Return (X, Y) of the center of cell containing provided text 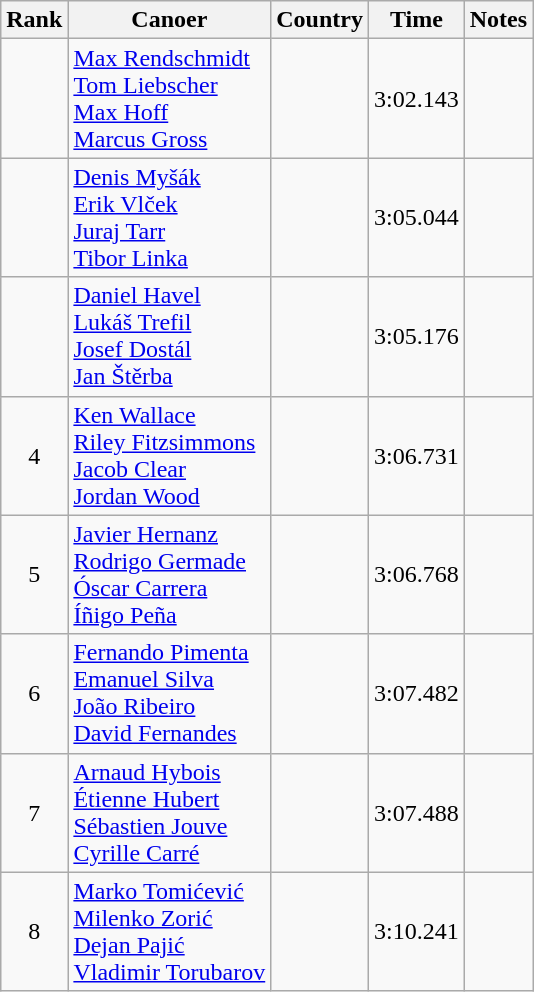
Ken WallaceRiley FitzsimmonsJacob ClearJordan Wood (170, 456)
3:02.143 (416, 98)
Fernando PimentaEmanuel SilvaJoão RibeiroDavid Fernandes (170, 694)
Notes (498, 20)
5 (34, 574)
3:05.044 (416, 218)
Marko TomićevićMilenko ZorićDejan PajićVladimir Torubarov (170, 932)
8 (34, 932)
Rank (34, 20)
3:06.731 (416, 456)
Max RendschmidtTom LiebscherMax HoffMarcus Gross (170, 98)
3:10.241 (416, 932)
4 (34, 456)
Javier HernanzRodrigo GermadeÓscar CarreraÍñigo Peña (170, 574)
7 (34, 812)
3:06.768 (416, 574)
Time (416, 20)
Daniel HavelLukáš TrefilJosef DostálJan Štěrba (170, 336)
Arnaud HyboisÉtienne HubertSébastien JouveCyrille Carré (170, 812)
6 (34, 694)
3:07.482 (416, 694)
Denis MyšákErik VlčekJuraj TarrTibor Linka (170, 218)
3:05.176 (416, 336)
3:07.488 (416, 812)
Country (320, 20)
Canoer (170, 20)
